Pinpoint the cell where the given text exists, returning its [x, y] midpoint coordinate. 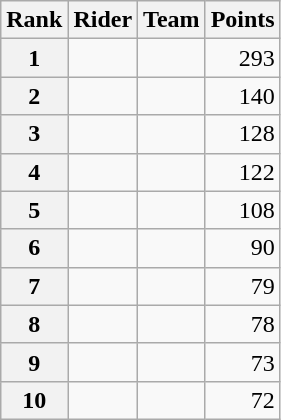
6 [34, 248]
2 [34, 96]
140 [242, 96]
5 [34, 210]
73 [242, 362]
78 [242, 324]
Rank [34, 20]
128 [242, 134]
72 [242, 400]
293 [242, 58]
1 [34, 58]
9 [34, 362]
Rider [103, 20]
Points [242, 20]
8 [34, 324]
4 [34, 172]
10 [34, 400]
108 [242, 210]
122 [242, 172]
79 [242, 286]
7 [34, 286]
90 [242, 248]
Team [172, 20]
3 [34, 134]
